Scan for the cell matching the given text and deliver its [x, y] coordinate at center. 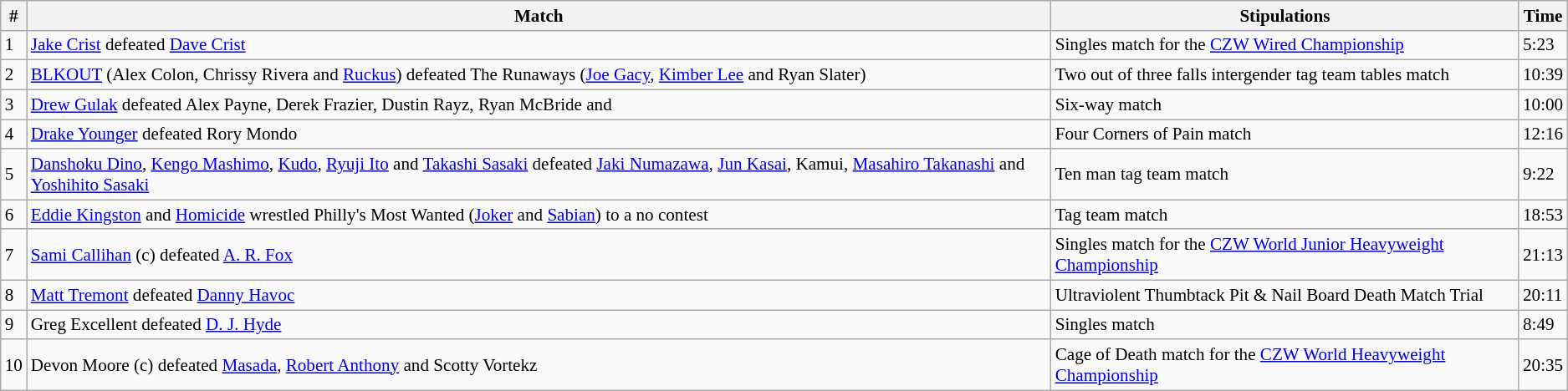
5:23 [1543, 45]
Match [539, 15]
Stipulations [1285, 15]
18:53 [1543, 214]
Ultraviolent Thumbtack Pit & Nail Board Death Match Trial [1285, 294]
2 [13, 75]
3 [13, 104]
5 [13, 174]
Four Corners of Pain match [1285, 134]
8:49 [1543, 324]
Jake Crist defeated Dave Crist [539, 45]
Two out of three falls intergender tag team tables match [1285, 75]
Danshoku Dino, Kengo Mashimo, Kudo, Ryuji Ito and Takashi Sasaki defeated Jaki Numazawa, Jun Kasai, Kamui, Masahiro Takanashi and Yoshihito Sasaki [539, 174]
BLKOUT (Alex Colon, Chrissy Rivera and Ruckus) defeated The Runaways (Joe Gacy, Kimber Lee and Ryan Slater) [539, 75]
Matt Tremont defeated Danny Havoc [539, 294]
# [13, 15]
Devon Moore (c) defeated Masada, Robert Anthony and Scotty Vortekz [539, 364]
4 [13, 134]
Eddie Kingston and Homicide wrestled Philly's Most Wanted (Joker and Sabian) to a no contest [539, 214]
Time [1543, 15]
Singles match [1285, 324]
Tag team match [1285, 214]
7 [13, 254]
10:00 [1543, 104]
Ten man tag team match [1285, 174]
12:16 [1543, 134]
20:35 [1543, 364]
Sami Callihan (c) defeated A. R. Fox [539, 254]
Six-way match [1285, 104]
Drew Gulak defeated Alex Payne, Derek Frazier, Dustin Rayz, Ryan McBride and [539, 104]
Greg Excellent defeated D. J. Hyde [539, 324]
Cage of Death match for the CZW World Heavyweight Championship [1285, 364]
20:11 [1543, 294]
Singles match for the CZW World Junior Heavyweight Championship [1285, 254]
1 [13, 45]
8 [13, 294]
10:39 [1543, 75]
10 [13, 364]
9:22 [1543, 174]
Drake Younger defeated Rory Mondo [539, 134]
Singles match for the CZW Wired Championship [1285, 45]
9 [13, 324]
21:13 [1543, 254]
6 [13, 214]
